Pinpoint the cell where the given text exists, returning its (X, Y) midpoint coordinate. 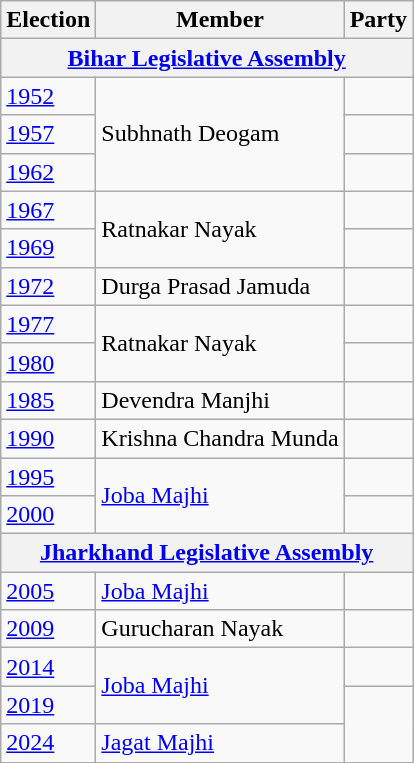
1985 (48, 400)
Party (378, 20)
1995 (48, 477)
Member (220, 20)
Durga Prasad Jamuda (220, 286)
1977 (48, 324)
2009 (48, 629)
2019 (48, 705)
Subhnath Deogam (220, 134)
1969 (48, 248)
1972 (48, 286)
Devendra Manjhi (220, 400)
2000 (48, 515)
1957 (48, 134)
2014 (48, 667)
Gurucharan Nayak (220, 629)
Krishna Chandra Munda (220, 438)
1980 (48, 362)
1990 (48, 438)
Jagat Majhi (220, 743)
1952 (48, 96)
Election (48, 20)
1962 (48, 172)
Bihar Legislative Assembly (207, 58)
1967 (48, 210)
Jharkhand Legislative Assembly (207, 553)
2024 (48, 743)
2005 (48, 591)
